Output the [x, y] coordinate of the center of the cell containing the given text.  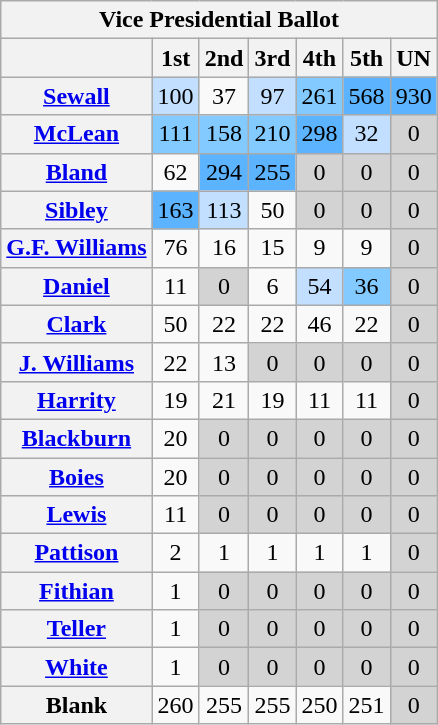
16 [224, 248]
G.F. Williams [76, 248]
294 [224, 172]
Harrity [76, 400]
Lewis [76, 515]
100 [176, 96]
4th [320, 58]
J. Williams [76, 362]
111 [176, 134]
76 [176, 248]
UN [414, 58]
62 [176, 172]
McLean [76, 134]
13 [224, 362]
250 [320, 705]
Clark [76, 324]
113 [224, 210]
3rd [272, 58]
15 [272, 248]
6 [272, 286]
930 [414, 96]
158 [224, 134]
Bland [76, 172]
White [76, 667]
2 [176, 553]
Vice Presidential Ballot [219, 20]
Daniel [76, 286]
Fithian [76, 591]
5th [366, 58]
251 [366, 705]
46 [320, 324]
21 [224, 400]
261 [320, 96]
37 [224, 96]
54 [320, 286]
163 [176, 210]
210 [272, 134]
298 [320, 134]
Sibley [76, 210]
Teller [76, 629]
Boies [76, 477]
Blank [76, 705]
1st [176, 58]
568 [366, 96]
Blackburn [76, 438]
2nd [224, 58]
36 [366, 286]
Pattison [76, 553]
32 [366, 134]
260 [176, 705]
97 [272, 96]
Sewall [76, 96]
